Return [x, y] of the center of cell containing provided text 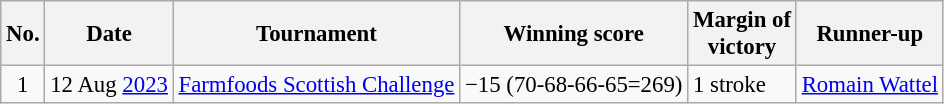
Runner-up [870, 34]
Margin ofvictory [742, 34]
Tournament [316, 34]
−15 (70-68-66-65=269) [574, 85]
1 [23, 85]
Winning score [574, 34]
12 Aug 2023 [109, 85]
1 stroke [742, 85]
No. [23, 34]
Romain Wattel [870, 85]
Farmfoods Scottish Challenge [316, 85]
Date [109, 34]
